Find where the given text appears and provide that cell's center as [x, y] coordinate. 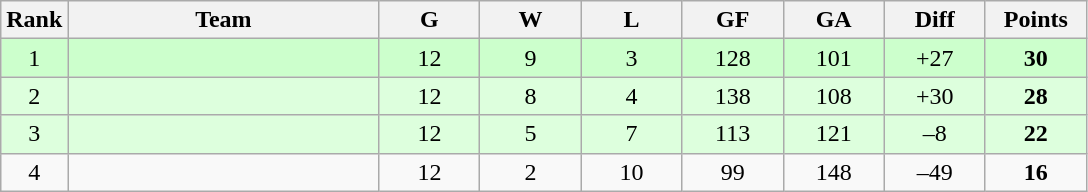
7 [632, 134]
W [530, 20]
8 [530, 96]
113 [732, 134]
99 [732, 172]
30 [1036, 58]
22 [1036, 134]
+27 [934, 58]
121 [834, 134]
16 [1036, 172]
138 [732, 96]
GF [732, 20]
10 [632, 172]
Team [224, 20]
Diff [934, 20]
1 [34, 58]
9 [530, 58]
L [632, 20]
Points [1036, 20]
28 [1036, 96]
101 [834, 58]
GA [834, 20]
148 [834, 172]
108 [834, 96]
–8 [934, 134]
–49 [934, 172]
128 [732, 58]
5 [530, 134]
Rank [34, 20]
G [430, 20]
+30 [934, 96]
